Scan for the cell matching the given text and deliver its [x, y] coordinate at center. 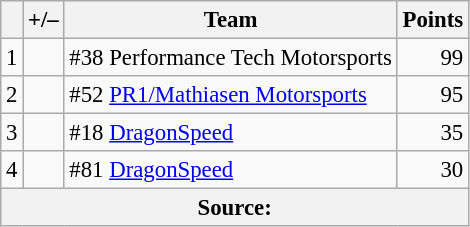
#38 Performance Tech Motorsports [230, 58]
Source: [235, 208]
#52 PR1/Mathiasen Motorsports [230, 95]
Points [432, 20]
1 [12, 58]
30 [432, 170]
2 [12, 95]
99 [432, 58]
95 [432, 95]
Team [230, 20]
3 [12, 133]
35 [432, 133]
4 [12, 170]
#18 DragonSpeed [230, 133]
#81 DragonSpeed [230, 170]
+/– [44, 20]
